Extract the [x, y] coordinate from the center of the cell holding the provided text.  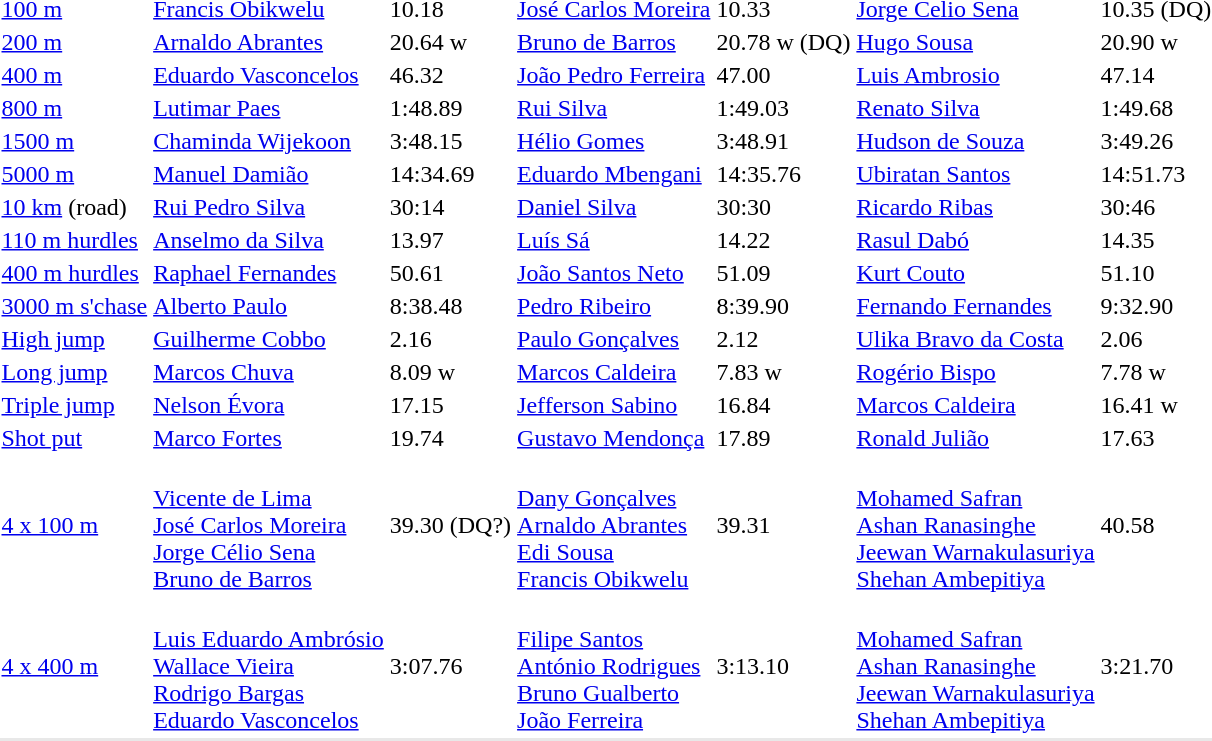
Ubiratan Santos [976, 174]
Luis Eduardo AmbrósioWallace VieiraRodrigo BargasEduardo Vasconcelos [269, 666]
200 m [74, 42]
1:48.89 [450, 108]
Triple jump [74, 405]
51.09 [784, 273]
Lutimar Paes [269, 108]
3:48.91 [784, 141]
Jefferson Sabino [614, 405]
Ronald Julião [976, 438]
Nelson Évora [269, 405]
3:07.76 [450, 666]
Renato Silva [976, 108]
110 m hurdles [74, 240]
Alberto Paulo [269, 306]
39.31 [784, 525]
2.16 [450, 339]
Manuel Damião [269, 174]
Kurt Couto [976, 273]
16.84 [784, 405]
Eduardo Vasconcelos [269, 75]
Daniel Silva [614, 207]
4 x 100 m [74, 525]
19.74 [450, 438]
Anselmo da Silva [269, 240]
Arnaldo Abrantes [269, 42]
50.61 [450, 273]
8:39.90 [784, 306]
Fernando Fernandes [976, 306]
47.00 [784, 75]
Marco Fortes [269, 438]
8.09 w [450, 372]
17.15 [450, 405]
Chaminda Wijekoon [269, 141]
Rui Pedro Silva [269, 207]
Hugo Sousa [976, 42]
Guilherme Cobbo [269, 339]
Ricardo Ribas [976, 207]
7.83 w [784, 372]
1500 m [74, 141]
Raphael Fernandes [269, 273]
João Pedro Ferreira [614, 75]
14.22 [784, 240]
Dany GonçalvesArnaldo AbrantesEdi SousaFrancis Obikwelu [614, 525]
5000 m [74, 174]
400 m hurdles [74, 273]
Rasul Dabó [976, 240]
Gustavo Mendonça [614, 438]
13.97 [450, 240]
Rogério Bispo [976, 372]
Long jump [74, 372]
3:13.10 [784, 666]
30:30 [784, 207]
2.12 [784, 339]
Filipe SantosAntónio RodriguesBruno GualbertoJoão Ferreira [614, 666]
Luis Ambrosio [976, 75]
Paulo Gonçalves [614, 339]
14:35.76 [784, 174]
3000 m s'chase [74, 306]
João Santos Neto [614, 273]
3:48.15 [450, 141]
10 km (road) [74, 207]
Bruno de Barros [614, 42]
800 m [74, 108]
High jump [74, 339]
1:49.03 [784, 108]
Rui Silva [614, 108]
Eduardo Mbengani [614, 174]
39.30 (DQ?) [450, 525]
Luís Sá [614, 240]
Marcos Chuva [269, 372]
Shot put [74, 438]
Hélio Gomes [614, 141]
8:38.48 [450, 306]
46.32 [450, 75]
20.78 w (DQ) [784, 42]
Vicente de LimaJosé Carlos MoreiraJorge Célio SenaBruno de Barros [269, 525]
4 x 400 m [74, 666]
Pedro Ribeiro [614, 306]
20.64 w [450, 42]
14:34.69 [450, 174]
400 m [74, 75]
Ulika Bravo da Costa [976, 339]
17.89 [784, 438]
Hudson de Souza [976, 141]
30:14 [450, 207]
